Output the (X, Y) coordinate of the center of the cell containing the given text.  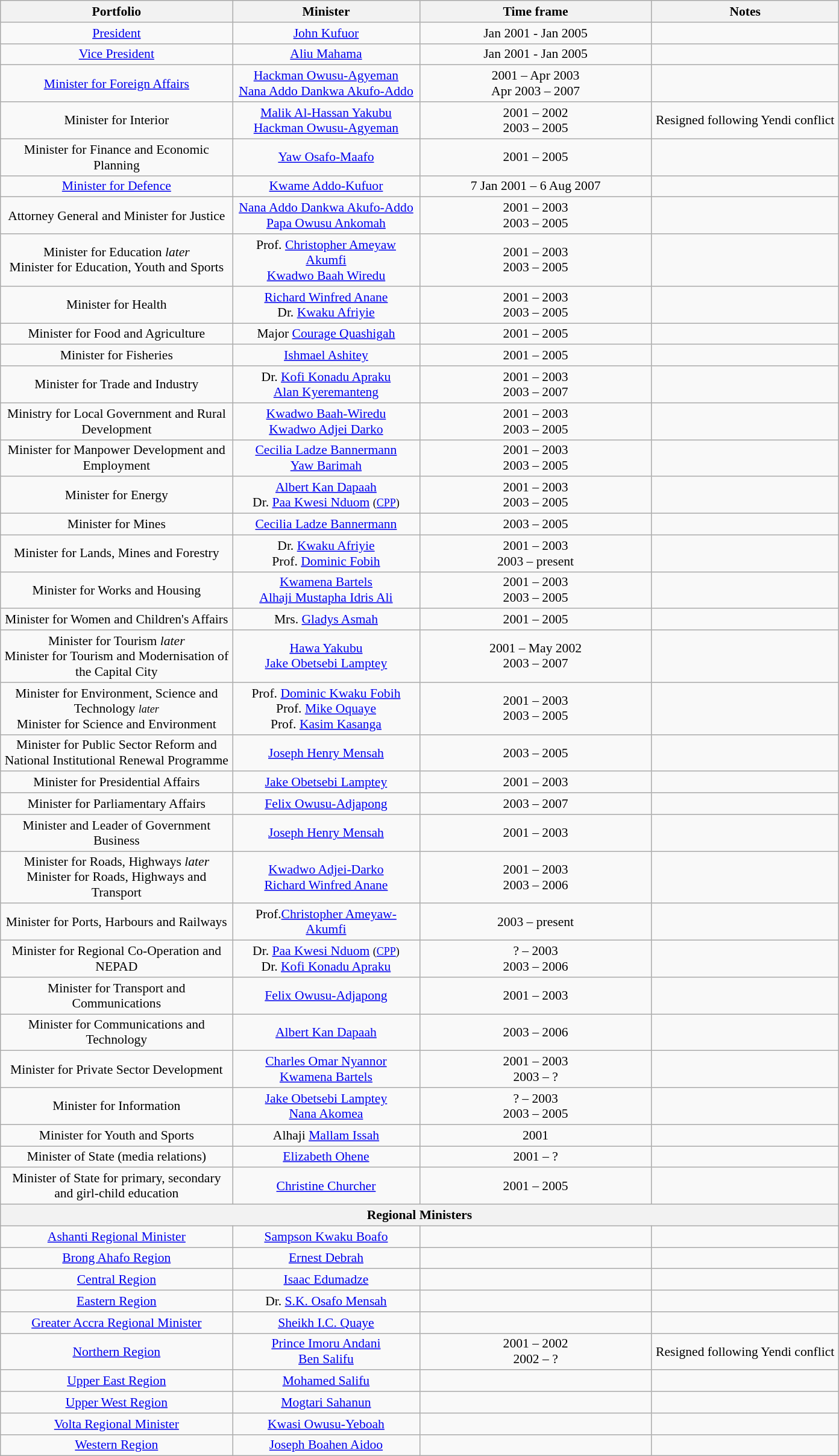
Attorney General and Minister for Justice (117, 216)
Kwadwo Baah-WireduKwadwo Adjei Darko (326, 421)
Vice President (117, 54)
? – 20032003 – 2006 (535, 959)
Minister and Leader of Government Business (117, 833)
Sampson Kwaku Boafo (326, 1237)
Minister for Public Sector Reform and National Institutional Renewal Programme (117, 752)
Minister for Information (117, 1106)
Minister for Women and Children's Affairs (117, 620)
Minister for Foreign Affairs (117, 83)
Joseph Boahen Aidoo (326, 1445)
Western Region (117, 1445)
Kwadwo Adjei-DarkoRichard Winfred Anane (326, 878)
2001 (535, 1135)
2003 – 2007 (535, 804)
Hackman Owusu-AgyemanNana Addo Dankwa Akufo-Addo (326, 83)
Time frame (535, 11)
2001 – May 20022003 – 2007 (535, 656)
Dr. Paa Kwesi Nduom (CPP)Dr. Kofi Konadu Apraku (326, 959)
Christine Churcher (326, 1187)
Kwasi Owusu-Yeboah (326, 1424)
Minister for Mines (117, 525)
Minister for Youth and Sports (117, 1135)
2003 – present (535, 922)
President (117, 33)
Charles Omar NyannorKwamena Bartels (326, 1070)
Northern Region (117, 1352)
Minister for Tourism laterMinister for Tourism and Modernisation of the Capital City (117, 656)
Minister for Communications and Technology (117, 1032)
Mrs. Gladys Asmah (326, 620)
2001 – 20032003 – ? (535, 1070)
Albert Kan Dapaah (326, 1032)
Albert Kan DapaahDr. Paa Kwesi Nduom (CPP) (326, 496)
Dr. S.K. Osafo Mensah (326, 1301)
Central Region (117, 1280)
Minister for Ports, Harbours and Railways (117, 922)
Dr. Kofi Konadu AprakuAlan Kyeremanteng (326, 385)
Mohamed Salifu (326, 1381)
2001 – 20032003 – 2006 (535, 878)
Minister for Transport and Communications (117, 996)
Minister (326, 11)
Volta Regional Minister (117, 1424)
Minister for Environment, Science and Technology laterMinister for Science and Environment (117, 709)
Minister of State (media relations) (117, 1157)
2001 – 20022003 – 2005 (535, 121)
Kwame Addo-Kufuor (326, 186)
Minister for Fisheries (117, 356)
Portfolio (117, 11)
Richard Winfred AnaneDr. Kwaku Afriyie (326, 305)
Minister for Parliamentary Affairs (117, 804)
Minister for Health (117, 305)
Minister for Food and Agriculture (117, 334)
? – 20032003 – 2005 (535, 1106)
Minister for Trade and Industry (117, 385)
Minister for Defence (117, 186)
Minister for Works and Housing (117, 590)
Jake Obetsebi LampteyNana Akomea (326, 1106)
Upper West Region (117, 1402)
2003 – 2006 (535, 1032)
Major Courage Quashigah (326, 334)
Minister for Lands, Mines and Forestry (117, 553)
2001 – 20032003 – 2007 (535, 385)
Cecilia Ladze Bannermann (326, 525)
Jake Obetsebi Lamptey (326, 783)
John Kufuor (326, 33)
Ministry for Local Government and Rural Development (117, 421)
Minister for Presidential Affairs (117, 783)
Eastern Region (117, 1301)
Prof. Christopher Ameyaw AkumfiKwadwo Baah Wiredu (326, 260)
Kwamena BartelsAlhaji Mustapha Idris Ali (326, 590)
Ishmael Ashitey (326, 356)
2001 – 20022002 – ? (535, 1352)
Minister for Energy (117, 496)
Nana Addo Dankwa Akufo-AddoPapa Owusu Ankomah (326, 216)
Minister for Private Sector Development (117, 1070)
7 Jan 2001 – 6 Aug 2007 (535, 186)
Isaac Edumadze (326, 1280)
2001 – ? (535, 1157)
Brong Ahafo Region (117, 1258)
Prof. Dominic Kwaku FobihProf. Mike OquayeProf. Kasim Kasanga (326, 709)
Minister of State for primary, secondary and girl-child education (117, 1187)
Malik Al-Hassan YakubuHackman Owusu-Agyeman (326, 121)
Notes (745, 11)
Upper East Region (117, 1381)
Ernest Debrah (326, 1258)
Sheikh I.C. Quaye (326, 1323)
Regional Ministers (419, 1215)
Minister for Manpower Development and Employment (117, 458)
Greater Accra Regional Minister (117, 1323)
Yaw Osafo-Maafo (326, 157)
Prof.Christopher Ameyaw-Akumfi (326, 922)
Dr. Kwaku AfriyieProf. Dominic Fobih (326, 553)
Mogtari Sahanun (326, 1402)
Alhaji Mallam Issah (326, 1135)
Aliu Mahama (326, 54)
Minister for Roads, Highways laterMinister for Roads, Highways and Transport (117, 878)
Prince Imoru Andani Ben Salifu (326, 1352)
Minister for Regional Co-Operation and NEPAD (117, 959)
Minister for Finance and Economic Planning (117, 157)
Minister for Interior (117, 121)
Elizabeth Ohene (326, 1157)
Ashanti Regional Minister (117, 1237)
Hawa YakubuJake Obetsebi Lamptey (326, 656)
Minister for Education laterMinister for Education, Youth and Sports (117, 260)
Cecilia Ladze BannermannYaw Barimah (326, 458)
2001 – 20032003 – present (535, 553)
2001 – Apr 2003Apr 2003 – 2007 (535, 83)
